Detect which cell encompasses the target text, then output its [x, y] center coordinate. 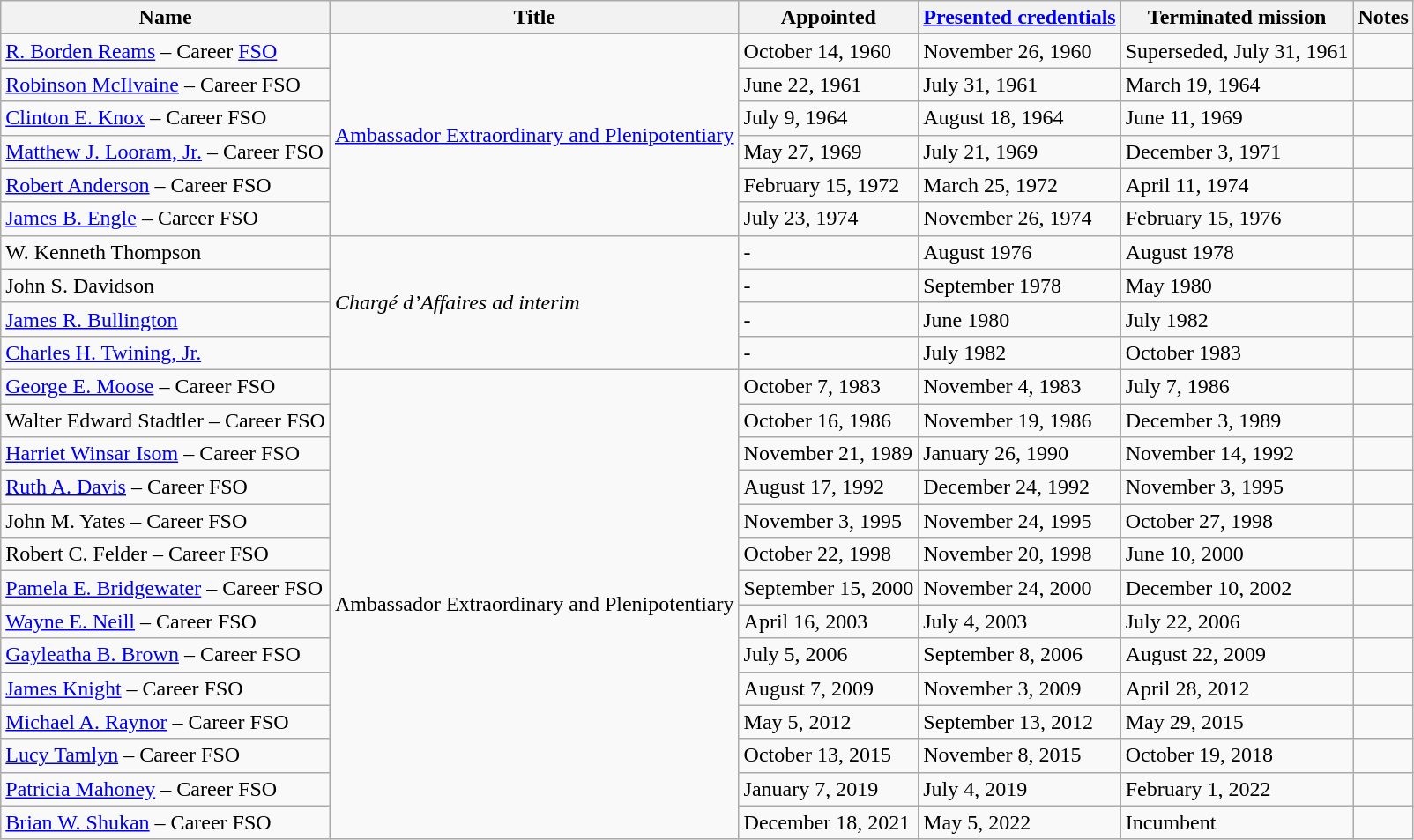
Terminated mission [1237, 18]
Patricia Mahoney – Career FSO [166, 789]
November 24, 2000 [1019, 588]
April 11, 1974 [1237, 185]
February 15, 1972 [829, 185]
August 1978 [1237, 252]
Appointed [829, 18]
December 18, 2021 [829, 822]
October 22, 1998 [829, 554]
November 26, 1960 [1019, 51]
July 9, 1964 [829, 118]
August 1976 [1019, 252]
November 14, 1992 [1237, 454]
November 21, 1989 [829, 454]
Presented credentials [1019, 18]
March 25, 1972 [1019, 185]
May 1980 [1237, 286]
November 20, 1998 [1019, 554]
May 5, 2012 [829, 722]
February 15, 1976 [1237, 219]
November 19, 1986 [1019, 420]
April 28, 2012 [1237, 688]
July 23, 1974 [829, 219]
August 22, 2009 [1237, 655]
Pamela E. Bridgewater – Career FSO [166, 588]
September 13, 2012 [1019, 722]
Matthew J. Looram, Jr. – Career FSO [166, 152]
James Knight – Career FSO [166, 688]
November 4, 1983 [1019, 386]
Notes [1383, 18]
July 5, 2006 [829, 655]
June 22, 1961 [829, 85]
July 21, 1969 [1019, 152]
August 17, 1992 [829, 487]
March 19, 1964 [1237, 85]
Lucy Tamlyn – Career FSO [166, 755]
October 14, 1960 [829, 51]
Walter Edward Stadtler – Career FSO [166, 420]
May 29, 2015 [1237, 722]
October 19, 2018 [1237, 755]
May 27, 1969 [829, 152]
September 1978 [1019, 286]
November 24, 1995 [1019, 521]
October 7, 1983 [829, 386]
May 5, 2022 [1019, 822]
September 15, 2000 [829, 588]
August 7, 2009 [829, 688]
July 4, 2003 [1019, 621]
July 7, 1986 [1237, 386]
Incumbent [1237, 822]
Robert C. Felder – Career FSO [166, 554]
November 3, 2009 [1019, 688]
August 18, 1964 [1019, 118]
December 24, 1992 [1019, 487]
Name [166, 18]
James R. Bullington [166, 319]
Brian W. Shukan – Career FSO [166, 822]
September 8, 2006 [1019, 655]
W. Kenneth Thompson [166, 252]
October 27, 1998 [1237, 521]
November 8, 2015 [1019, 755]
June 11, 1969 [1237, 118]
George E. Moose – Career FSO [166, 386]
December 10, 2002 [1237, 588]
John M. Yates – Career FSO [166, 521]
Robert Anderson – Career FSO [166, 185]
Charles H. Twining, Jr. [166, 353]
R. Borden Reams – Career FSO [166, 51]
December 3, 1971 [1237, 152]
July 22, 2006 [1237, 621]
June 10, 2000 [1237, 554]
October 16, 1986 [829, 420]
Robinson McIlvaine – Career FSO [166, 85]
July 4, 2019 [1019, 789]
January 7, 2019 [829, 789]
April 16, 2003 [829, 621]
December 3, 1989 [1237, 420]
Michael A. Raynor – Career FSO [166, 722]
Ruth A. Davis – Career FSO [166, 487]
Wayne E. Neill – Career FSO [166, 621]
June 1980 [1019, 319]
Clinton E. Knox – Career FSO [166, 118]
Chargé d’Affaires ad interim [534, 302]
February 1, 2022 [1237, 789]
Title [534, 18]
November 26, 1974 [1019, 219]
James B. Engle – Career FSO [166, 219]
July 31, 1961 [1019, 85]
October 1983 [1237, 353]
Gayleatha B. Brown – Career FSO [166, 655]
Superseded, July 31, 1961 [1237, 51]
Harriet Winsar Isom – Career FSO [166, 454]
January 26, 1990 [1019, 454]
October 13, 2015 [829, 755]
John S. Davidson [166, 286]
